Capture the cell that displays the provided text and extract its [x, y] central coordinate. 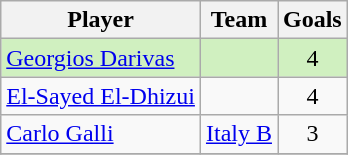
Georgios Darivas [101, 58]
El-Sayed El-Dhizui [101, 96]
Italy B [238, 134]
3 [313, 134]
Goals [313, 20]
Carlo Galli [101, 134]
Team [238, 20]
Player [101, 20]
